Identify which cell holds the provided text, then report its [x, y] central coordinate. 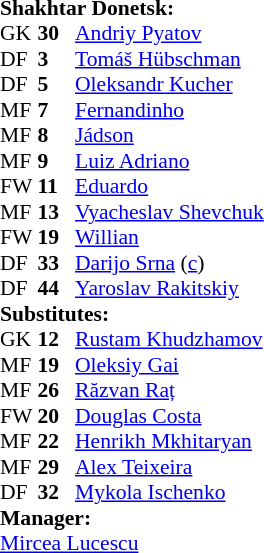
Manager: [132, 518]
8 [57, 135]
33 [57, 263]
29 [57, 467]
22 [57, 441]
7 [57, 110]
44 [57, 289]
Jádson [170, 135]
Tomáš Hübschman [170, 59]
Andriy Pyatov [170, 33]
3 [57, 59]
26 [57, 391]
Alex Teixeira [170, 467]
9 [57, 161]
Henrikh Mkhitaryan [170, 441]
Eduardo [170, 187]
Mykola Ischenko [170, 493]
30 [57, 33]
20 [57, 416]
Douglas Costa [170, 416]
Vyacheslav Shevchuk [170, 212]
Oleksandr Kucher [170, 85]
Răzvan Raț [170, 391]
11 [57, 187]
12 [57, 339]
Fernandinho [170, 110]
Oleksiy Gai [170, 365]
Substitutes: [132, 314]
Darijo Srna (c) [170, 263]
32 [57, 493]
Rustam Khudzhamov [170, 339]
Willian [170, 237]
Yaroslav Rakitskiy [170, 289]
Luiz Adriano [170, 161]
5 [57, 85]
13 [57, 212]
